Extract the (x, y) coordinate from the center of the cell holding the provided text.  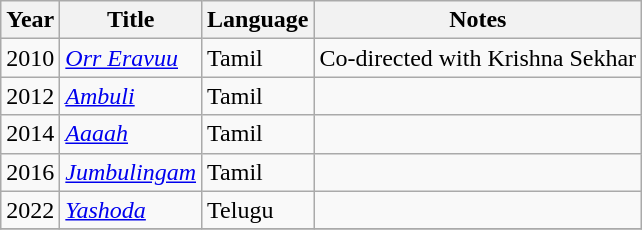
Year (30, 20)
Notes (478, 20)
Telugu (258, 210)
2022 (30, 210)
Orr Eravuu (131, 58)
Jumbulingam (131, 172)
Aaaah (131, 134)
Co-directed with Krishna Sekhar (478, 58)
Ambuli (131, 96)
2016 (30, 172)
2010 (30, 58)
Language (258, 20)
2014 (30, 134)
Yashoda (131, 210)
2012 (30, 96)
Title (131, 20)
